Find where the given text appears and provide that cell's center as (X, Y) coordinate. 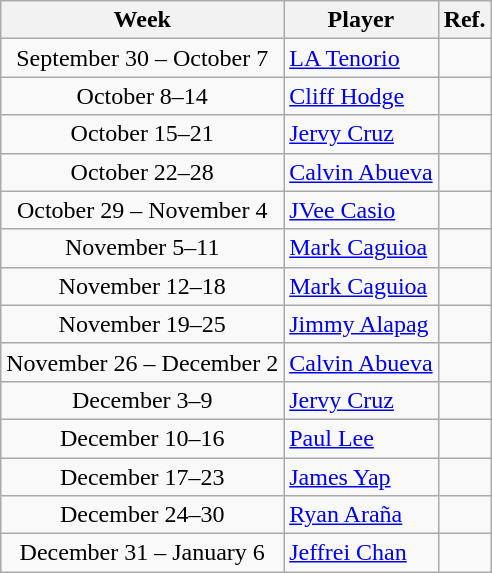
November 26 – December 2 (142, 362)
Ryan Araña (361, 515)
November 19–25 (142, 324)
JVee Casio (361, 210)
Player (361, 20)
Jeffrei Chan (361, 553)
Jimmy Alapag (361, 324)
December 31 – January 6 (142, 553)
Ref. (464, 20)
October 29 – November 4 (142, 210)
Week (142, 20)
October 22–28 (142, 172)
December 24–30 (142, 515)
LA Tenorio (361, 58)
October 15–21 (142, 134)
December 17–23 (142, 477)
Paul Lee (361, 438)
November 5–11 (142, 248)
December 3–9 (142, 400)
December 10–16 (142, 438)
Cliff Hodge (361, 96)
September 30 – October 7 (142, 58)
November 12–18 (142, 286)
James Yap (361, 477)
October 8–14 (142, 96)
